Pinpoint the cell where the given text exists, returning its (X, Y) midpoint coordinate. 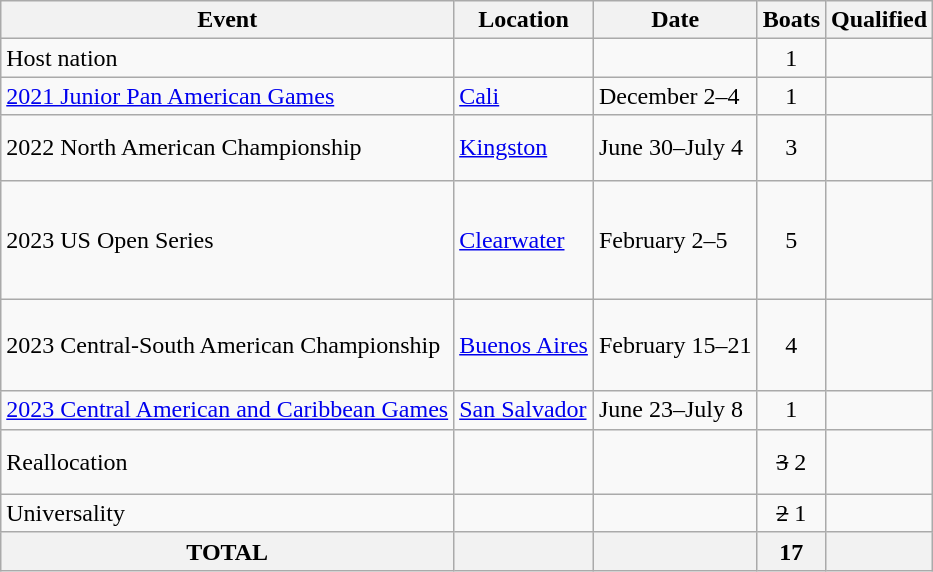
Boats (791, 20)
Location (524, 20)
2021 Junior Pan American Games (228, 96)
February 15–21 (675, 345)
December 2–4 (675, 96)
4 (791, 345)
Buenos Aires (524, 345)
Kingston (524, 148)
3 (791, 148)
Host nation (228, 58)
2023 Central-South American Championship (228, 345)
Event (228, 20)
2 1 (791, 513)
San Salvador (524, 410)
Reallocation (228, 462)
June 23–July 8 (675, 410)
Date (675, 20)
June 30–July 4 (675, 148)
2023 US Open Series (228, 240)
February 2–5 (675, 240)
2022 North American Championship (228, 148)
3 2 (791, 462)
Universality (228, 513)
Qualified (880, 20)
17 (791, 551)
TOTAL (228, 551)
5 (791, 240)
Cali (524, 96)
Clearwater (524, 240)
2023 Central American and Caribbean Games (228, 410)
